Capture the cell that displays the provided text and extract its [x, y] central coordinate. 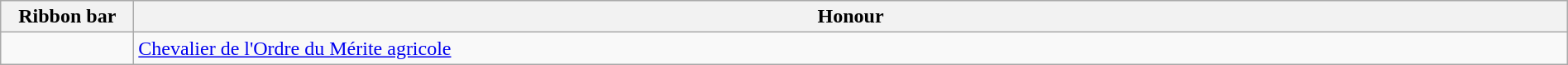
Honour [850, 17]
Ribbon bar [68, 17]
Chevalier de l'Ordre du Mérite agricole [850, 48]
